Capture the cell that displays the provided text and extract its (x, y) central coordinate. 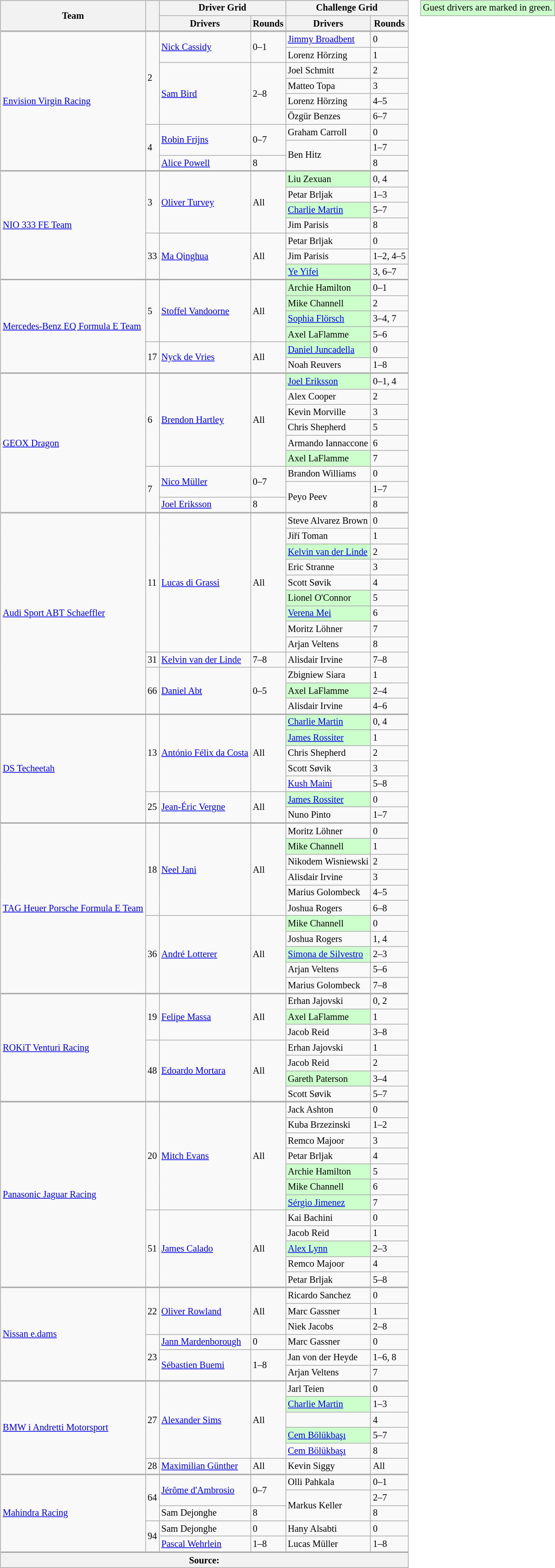
Kuba Brzezinski (328, 1125)
64 (152, 1497)
Edoardo Mortara (204, 1071)
Eric Stranne (328, 567)
Jean-Éric Vergne (204, 807)
Jarl Teien (328, 1389)
Panasonic Jaguar Racing (73, 1194)
6–7 (390, 117)
Ye Yifei (328, 272)
36 (152, 955)
0–1, 4 (390, 381)
11 (152, 582)
Ricardo Sanchez (328, 1296)
Sérgio Jimenez (328, 1202)
Simona de Silvestro (328, 954)
Mercedes-Benz EQ Formula E Team (73, 327)
Neel Jani (204, 870)
Alex Lynn (328, 1249)
3–4, 7 (390, 319)
Oliver Rowland (204, 1311)
Jérôme d'Ambrosio (204, 1490)
Jiří Toman (328, 536)
Jimmy Broadbent (328, 39)
Source: (204, 1560)
33 (152, 256)
22 (152, 1311)
51 (152, 1249)
NIO 333 FE Team (73, 226)
Nick Cassidy (204, 47)
Jann Mardenborough (204, 1342)
Peyo Peev (328, 497)
Nico Müller (204, 482)
BMW i Andretti Motorsport (73, 1427)
28 (152, 1466)
Nyck de Vries (204, 358)
Brandon Williams (328, 474)
Mahindra Racing (73, 1513)
Guest drivers are marked in green. (488, 8)
Liu Zexuan (328, 179)
Brendon Hartley (204, 420)
Team (73, 16)
Niek Jacobs (328, 1327)
1, 4 (390, 939)
0–5 (269, 691)
Pascal Wehrlein (204, 1544)
ROKiT Venturi Racing (73, 1047)
66 (152, 691)
Nuno Pinto (328, 815)
6–8 (390, 908)
Alexander Sims (204, 1420)
Daniel Juncadella (328, 350)
Maximilian Günther (204, 1466)
Lucas di Grassi (204, 582)
Olli Pahkala (328, 1482)
Ben Hitz (328, 155)
Jack Ashton (328, 1109)
Gareth Paterson (328, 1079)
1–2, 4–5 (390, 256)
3–8 (390, 1032)
3–4 (390, 1079)
Zbigniew Siara (328, 675)
Challenge Grid (346, 8)
Lucas Müller (328, 1544)
Sophia Flörsch (328, 319)
Envision Virgin Racing (73, 101)
Markus Keller (328, 1505)
Nikodem Wisniewski (328, 862)
Oliver Turvey (204, 202)
Kush Maini (328, 784)
Driver Grid (222, 8)
1–2 (390, 1125)
Ma Qinghua (204, 256)
Alex Cooper (328, 397)
0, 2 (390, 1001)
Matteo Topa (328, 86)
Graham Carroll (328, 132)
André Lotterer (204, 955)
Jan von der Heyde (328, 1357)
Kai Bachini (328, 1218)
Kevin Morville (328, 412)
3, 6–7 (390, 272)
13 (152, 753)
Sébastien Buemi (204, 1365)
48 (152, 1071)
Felipe Massa (204, 1017)
2–7 (390, 1498)
Armando Iannaccone (328, 443)
Alice Powell (204, 163)
27 (152, 1420)
18 (152, 870)
António Félix da Costa (204, 753)
17 (152, 358)
Nissan e.dams (73, 1335)
Lionel O'Connor (328, 598)
20 (152, 1156)
Robin Frijns (204, 139)
2–4 (390, 691)
Hany Alsabti (328, 1529)
Audi Sport ABT Schaeffler (73, 614)
31 (152, 660)
4–6 (390, 706)
1–6, 8 (390, 1357)
DS Techeetah (73, 769)
19 (152, 1017)
Özgür Benzes (328, 117)
25 (152, 807)
Joel Schmitt (328, 71)
Steve Alvarez Brown (328, 521)
TAG Heuer Porsche Formula E Team (73, 908)
Noah Reuvers (328, 365)
Daniel Abt (204, 691)
GEOX Dragon (73, 443)
Sam Bird (204, 94)
James Calado (204, 1249)
23 (152, 1357)
Mitch Evans (204, 1156)
Kevin Siggy (328, 1466)
Verena Mei (328, 614)
94 (152, 1536)
Stoffel Vandoorne (204, 311)
